Provide the (X, Y) coordinate of the cell's center where the given text is located.  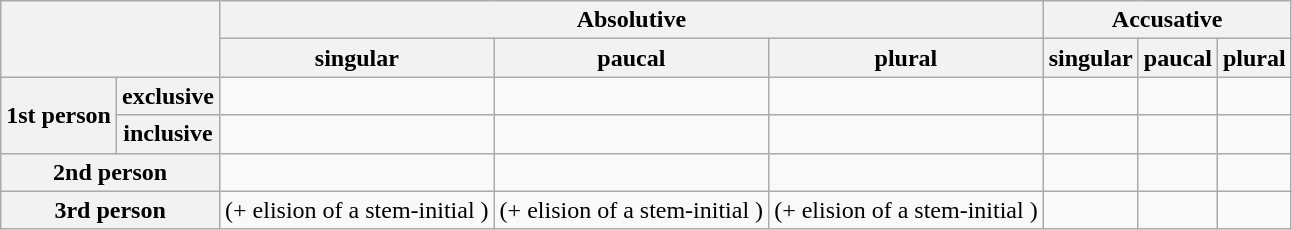
Accusative (1167, 20)
exclusive (168, 96)
3rd person (110, 210)
Absolutive (632, 20)
1st person (59, 115)
2nd person (110, 172)
inclusive (168, 134)
